Return the (X, Y) coordinate for the center point of the cell that contains the specified text.  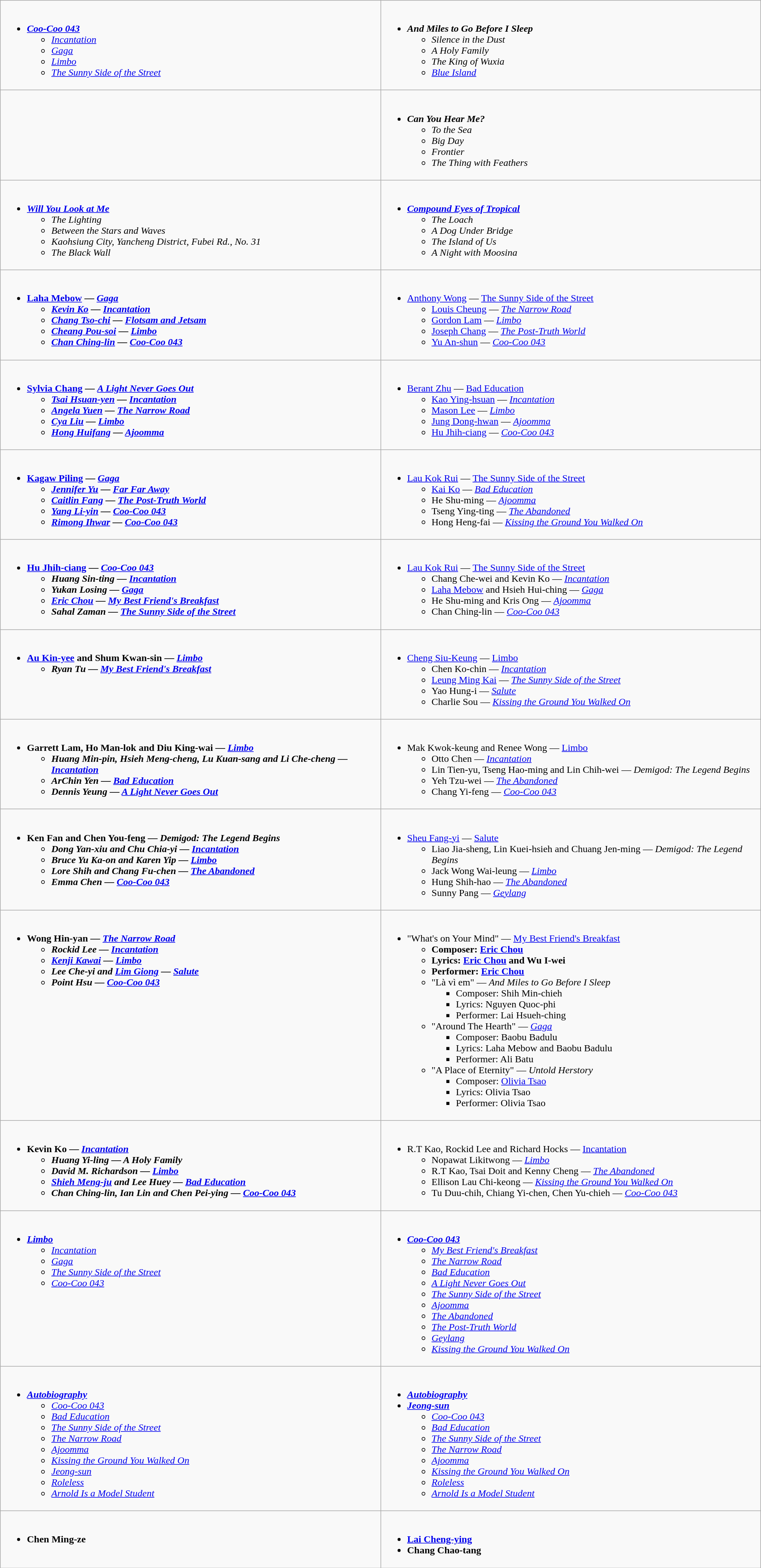
Kagaw Piling — GagaJennifer Yu — Far Far AwayCaitlin Fang — The Post-Truth WorldYang Li-yin — Coo-Coo 043Rimong Ihwar — Coo-Coo 043 (190, 494)
And Miles to Go Before I SleepSilence in the DustA Holy FamilyThe King of WuxiaBlue Island (571, 46)
Lai Cheng-yingChang Chao-tang (571, 1540)
Can You Hear Me?To the SeaBig DayFrontierThe Thing with Feathers (571, 135)
Chen Ming-ze (190, 1540)
LimboIncantationGagaThe Sunny Side of the StreetCoo-Coo 043 (190, 1289)
Wong Hin-yan — The Narrow RoadRockid Lee — IncantationKenji Kawai — LimboLee Che-yi and Lim Giong — SalutePoint Hsu — Coo-Coo 043 (190, 1015)
Au Kin-yee and Shum Kwan-sin — LimboRyan Tu — My Best Friend's Breakfast (190, 674)
Laha Mebow — GagaKevin Ko — IncantationChang Tso-chi — Flotsam and JetsamCheang Pou-soi — LimboChan Ching-lin — Coo-Coo 043 (190, 315)
Coo-Coo 043IncantationGagaLimboThe Sunny Side of the Street (190, 46)
Berant Zhu — Bad EducationKao Ying-hsuan — IncantationMason Lee — LimboJung Dong-hwan — AjoommaHu Jhih-ciang — Coo-Coo 043 (571, 405)
Will You Look at MeThe LightingBetween the Stars and WavesKaohsiung City, Yancheng District, Fubei Rd., No. 31The Black Wall (190, 225)
Compound Eyes of TropicalThe LoachA Dog Under BridgeThe Island of UsA Night with Moosina (571, 225)
Sylvia Chang — A Light Never Goes OutTsai Hsuan-yen — IncantationAngela Yuen — The Narrow RoadCya Liu — LimboHong Huifang — Ajoomma (190, 405)
